Provide the [X, Y] coordinate of the cell's center where the given text is located.  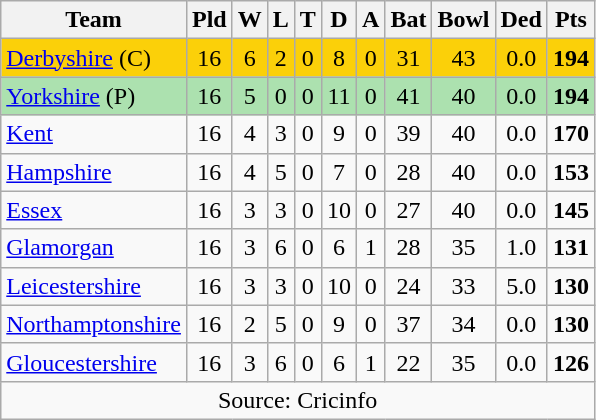
22 [408, 362]
1.0 [521, 248]
Yorkshire (P) [94, 96]
Gloucestershire [94, 362]
Team [94, 20]
Pld [209, 20]
Ded [521, 20]
Glamorgan [94, 248]
145 [570, 210]
A [370, 20]
126 [570, 362]
Bat [408, 20]
W [250, 20]
L [280, 20]
31 [408, 58]
D [338, 20]
Kent [94, 134]
153 [570, 172]
27 [408, 210]
41 [408, 96]
170 [570, 134]
Source: Cricinfo [298, 400]
24 [408, 286]
8 [338, 58]
Hampshire [94, 172]
Leicestershire [94, 286]
Northamptonshire [94, 324]
7 [338, 172]
131 [570, 248]
Pts [570, 20]
34 [464, 324]
37 [408, 324]
Derbyshire (C) [94, 58]
43 [464, 58]
11 [338, 96]
T [308, 20]
Bowl [464, 20]
5.0 [521, 286]
39 [408, 134]
Essex [94, 210]
33 [464, 286]
